Provide the [X, Y] coordinate of the cell's center where the given text is located.  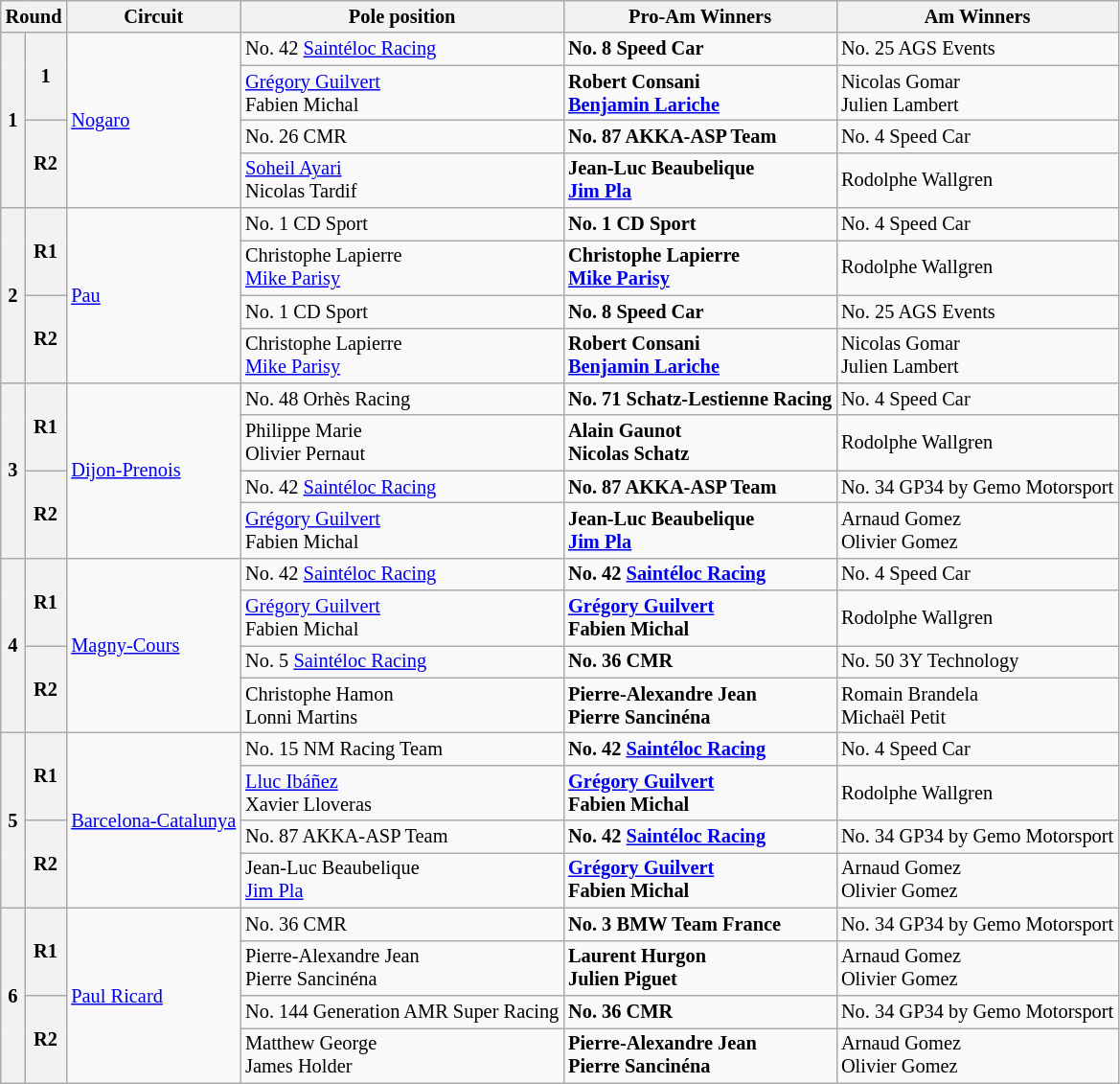
Matthew George James Holder [402, 1055]
Pro-Am Winners [699, 16]
Round [34, 16]
Barcelona-Catalunya [153, 820]
Laurent Hurgon Julien Piguet [699, 968]
4 [13, 646]
No. 48 Orhès Racing [402, 399]
Philippe Marie Olivier Pernaut [402, 443]
5 [13, 820]
No. 50 3Y Technology [977, 661]
No. 15 NM Racing Team [402, 749]
Dijon-Prenois [153, 470]
No. 5 Saintéloc Racing [402, 661]
No. 71 Schatz-Lestienne Racing [699, 399]
6 [13, 995]
Soheil Ayari Nicolas Tardif [402, 180]
Alain Gaunot Nicolas Schatz [699, 443]
No. 144 Generation AMR Super Racing [402, 1011]
No. 26 CMR [402, 136]
No. 3 BMW Team France [699, 924]
3 [13, 470]
2 [13, 295]
Christophe Hamon Lonni Martins [402, 705]
Magny-Cours [153, 646]
Paul Ricard [153, 995]
Am Winners [977, 16]
Circuit [153, 16]
Lluc Ibáñez Xavier Lloveras [402, 793]
Pau [153, 295]
Nogaro [153, 121]
Pole position [402, 16]
Romain Brandela Michaël Petit [977, 705]
